Return (x, y) of the center of cell containing provided text 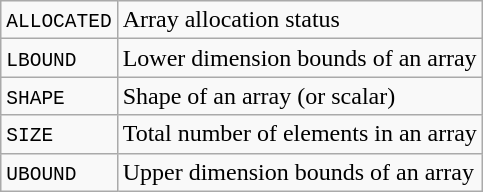
ALLOCATED (59, 20)
UBOUND (59, 172)
SIZE (59, 134)
Array allocation status (300, 20)
Upper dimension bounds of an array (300, 172)
Lower dimension bounds of an array (300, 58)
Shape of an array (or scalar) (300, 96)
SHAPE (59, 96)
LBOUND (59, 58)
Total number of elements in an array (300, 134)
